For the text-containing cell, return its midpoint in (X, Y) coordinate format. 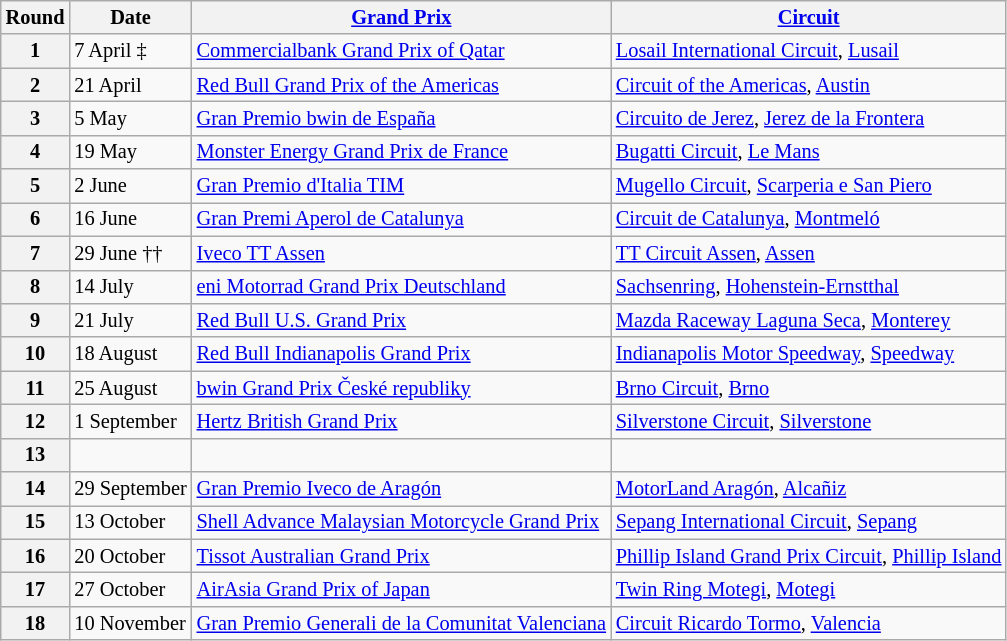
Gran Premio bwin de España (402, 118)
25 August (130, 388)
7 April ‡ (130, 51)
Mugello Circuit, Scarperia e San Piero (808, 186)
11 (36, 388)
8 (36, 287)
27 October (130, 589)
6 (36, 219)
9 (36, 320)
19 May (130, 152)
Grand Prix (402, 17)
Date (130, 17)
21 April (130, 85)
Brno Circuit, Brno (808, 388)
Bugatti Circuit, Le Mans (808, 152)
Monster Energy Grand Prix de France (402, 152)
Circuit (808, 17)
7 (36, 253)
Circuito de Jerez, Jerez de la Frontera (808, 118)
29 June †† (130, 253)
10 November (130, 623)
Twin Ring Motegi, Motegi (808, 589)
18 August (130, 354)
4 (36, 152)
3 (36, 118)
bwin Grand Prix České republiky (402, 388)
2 June (130, 186)
Shell Advance Malaysian Motorcycle Grand Prix (402, 522)
Gran Premio d'Italia TIM (402, 186)
12 (36, 421)
Red Bull Indianapolis Grand Prix (402, 354)
Indianapolis Motor Speedway, Speedway (808, 354)
13 (36, 455)
13 October (130, 522)
eni Motorrad Grand Prix Deutschland (402, 287)
Sachsenring, Hohenstein-Ernstthal (808, 287)
TT Circuit Assen, Assen (808, 253)
Circuit Ricardo Tormo, Valencia (808, 623)
Gran Premio Generali de la Comunitat Valenciana (402, 623)
5 May (130, 118)
14 July (130, 287)
2 (36, 85)
MotorLand Aragón, Alcañiz (808, 489)
Hertz British Grand Prix (402, 421)
Round (36, 17)
Red Bull Grand Prix of the Americas (402, 85)
Mazda Raceway Laguna Seca, Monterey (808, 320)
Losail International Circuit, Lusail (808, 51)
Sepang International Circuit, Sepang (808, 522)
18 (36, 623)
20 October (130, 556)
5 (36, 186)
16 June (130, 219)
Phillip Island Grand Prix Circuit, Phillip Island (808, 556)
17 (36, 589)
Tissot Australian Grand Prix (402, 556)
16 (36, 556)
15 (36, 522)
Gran Premi Aperol de Catalunya (402, 219)
10 (36, 354)
AirAsia Grand Prix of Japan (402, 589)
Iveco TT Assen (402, 253)
1 September (130, 421)
21 July (130, 320)
29 September (130, 489)
Silverstone Circuit, Silverstone (808, 421)
14 (36, 489)
Circuit of the Americas, Austin (808, 85)
Red Bull U.S. Grand Prix (402, 320)
Gran Premio Iveco de Aragón (402, 489)
Commercialbank Grand Prix of Qatar (402, 51)
Circuit de Catalunya, Montmeló (808, 219)
1 (36, 51)
